For the text-containing cell, return its midpoint in (x, y) coordinate format. 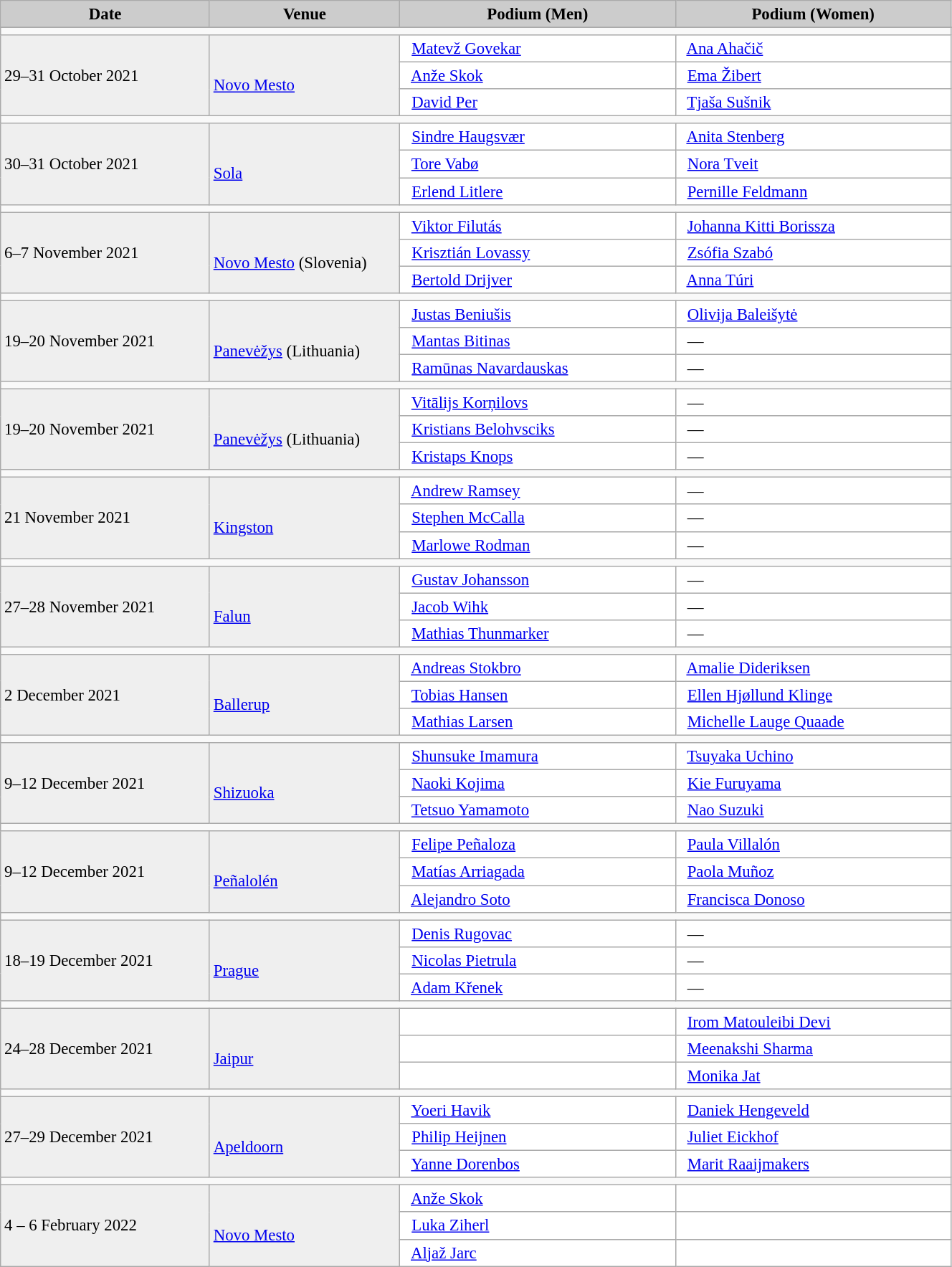
Novo Mesto (Slovenia) (304, 252)
Krisztián Lovassy (538, 252)
Anita Stenberg (813, 137)
24–28 December 2021 (105, 1048)
Vitālijs Korņilovs (538, 403)
Venue (304, 14)
Kingston (304, 518)
Jaipur (304, 1048)
Alejandro Soto (538, 899)
Peñalolén (304, 872)
Erlend Litlere (538, 191)
Nao Suzuki (813, 810)
Prague (304, 961)
Podium (Men) (538, 14)
Jacob Wihk (538, 607)
Zsófia Szabó (813, 252)
30–31 October 2021 (105, 163)
Michelle Lauge Quaade (813, 722)
Ballerup (304, 696)
Stephen McCalla (538, 518)
Date (105, 14)
Pernille Feldmann (813, 191)
Johanna Kitti Borissza (813, 226)
Kristians Belohvsciks (538, 430)
Olivija Baleišytė (813, 314)
Philip Heijnen (538, 1137)
29–31 October 2021 (105, 76)
18–19 December 2021 (105, 961)
Denis Rugovac (538, 934)
Kristaps Knops (538, 457)
Mathias Larsen (538, 722)
Adam Křenek (538, 987)
Paola Muñoz (813, 872)
Shizuoka (304, 783)
Paula Villalón (813, 845)
Sola (304, 163)
4 – 6 February 2022 (105, 1226)
Meenakshi Sharma (813, 1049)
Francisca Donoso (813, 899)
Irom Matouleibi Devi (813, 1022)
Tobias Hansen (538, 695)
Sindre Haugsvær (538, 137)
Matías Arriagada (538, 872)
Mathias Thunmarker (538, 634)
Nora Tveit (813, 164)
Naoki Kojima (538, 784)
21 November 2021 (105, 518)
Tsuyaka Uchino (813, 756)
Amalie Dideriksen (813, 668)
Matevž Govekar (538, 49)
David Per (538, 103)
Ramūnas Navardauskas (538, 368)
Ana Ahačič (813, 49)
Tore Vabø (538, 164)
Luka Ziherl (538, 1226)
Yoeri Havik (538, 1111)
Ellen Hjøllund Klinge (813, 695)
27–29 December 2021 (105, 1137)
Gustav Johansson (538, 579)
Marlowe Rodman (538, 545)
Juliet Eickhof (813, 1137)
2 December 2021 (105, 696)
Aljaž Jarc (538, 1253)
Shunsuke Imamura (538, 756)
Andreas Stokbro (538, 668)
Daniek Hengeveld (813, 1111)
Viktor Filutás (538, 226)
Andrew Ramsey (538, 491)
6–7 November 2021 (105, 252)
Tjaša Sušnik (813, 103)
Anna Túri (813, 280)
Nicolas Pietrula (538, 960)
Apeldoorn (304, 1137)
27–28 November 2021 (105, 607)
Ema Žibert (813, 76)
Monika Jat (813, 1076)
Marit Raaijmakers (813, 1164)
Podium (Women) (813, 14)
Justas Beniušis (538, 314)
Falun (304, 607)
Mantas Bitinas (538, 341)
Felipe Peñaloza (538, 845)
Kie Furuyama (813, 784)
Bertold Drijver (538, 280)
Yanne Dorenbos (538, 1164)
Tetsuo Yamamoto (538, 810)
